Identify which cell holds the provided text, then report its [X, Y] central coordinate. 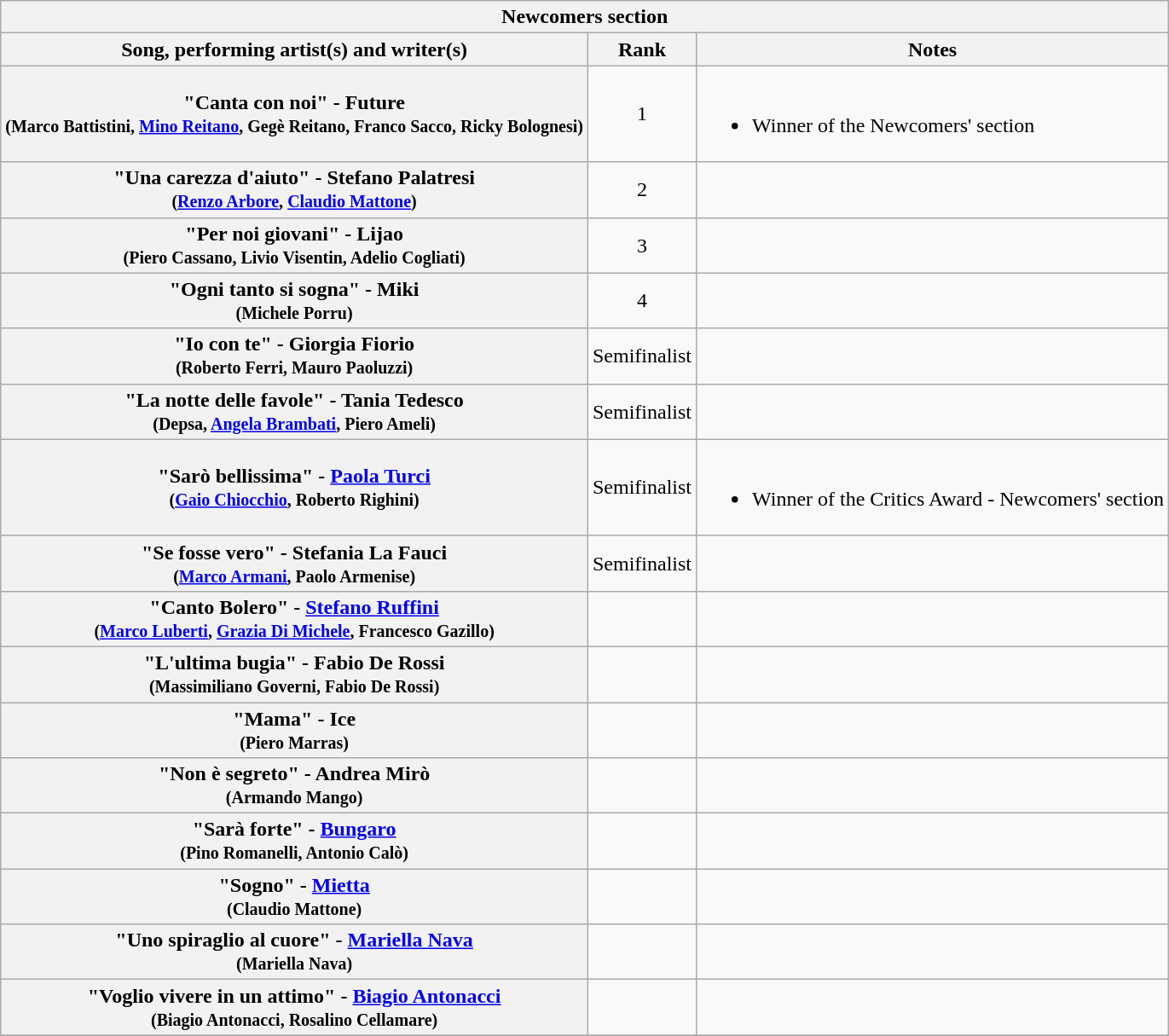
"Se fosse vero" - Stefania La Fauci (Marco Armani, Paolo Armenise) [295, 563]
"Sarò bellissima" - Paola Turci (Gaio Chiocchio, Roberto Righini) [295, 488]
"Mama" - Ice (Piero Marras) [295, 730]
2 [641, 189]
Winner of the Newcomers' section [933, 114]
"Sarà forte" - Bungaro (Pino Romanelli, Antonio Calò) [295, 841]
"Voglio vivere in un attimo" - Biagio Antonacci (Biagio Antonacci, Rosalino Cellamare) [295, 1008]
"Ogni tanto si sogna" - Miki (Michele Porru) [295, 300]
1 [641, 114]
4 [641, 300]
"Canta con noi" - Future (Marco Battistini, Mino Reitano, Gegè Reitano, Franco Sacco, Ricky Bolognesi) [295, 114]
"Canto Bolero" - Stefano Ruffini (Marco Luberti, Grazia Di Michele, Francesco Gazillo) [295, 619]
Notes [933, 49]
"Una carezza d'aiuto" - Stefano Palatresi (Renzo Arbore, Claudio Mattone) [295, 189]
"La notte delle favole" - Tania Tedesco (Depsa, Angela Brambati, Piero Ameli) [295, 411]
"Per noi giovani" - Lijao (Piero Cassano, Livio Visentin, Adelio Cogliati) [295, 246]
3 [641, 246]
"L'ultima bugia" - Fabio De Rossi (Massimiliano Governi, Fabio De Rossi) [295, 674]
"Io con te" - Giorgia Fiorio (Roberto Ferri, Mauro Paoluzzi) [295, 356]
Newcomers section [585, 17]
"Uno spiraglio al cuore" - Mariella Nava (Mariella Nava) [295, 952]
"Sogno" - Mietta (Claudio Mattone) [295, 897]
Rank [641, 49]
Song, performing artist(s) and writer(s) [295, 49]
Winner of the Critics Award - Newcomers' section [933, 488]
"Non è segreto" - Andrea Mirò (Armando Mango) [295, 786]
